Output the (x, y) coordinate of the center of the cell containing the given text.  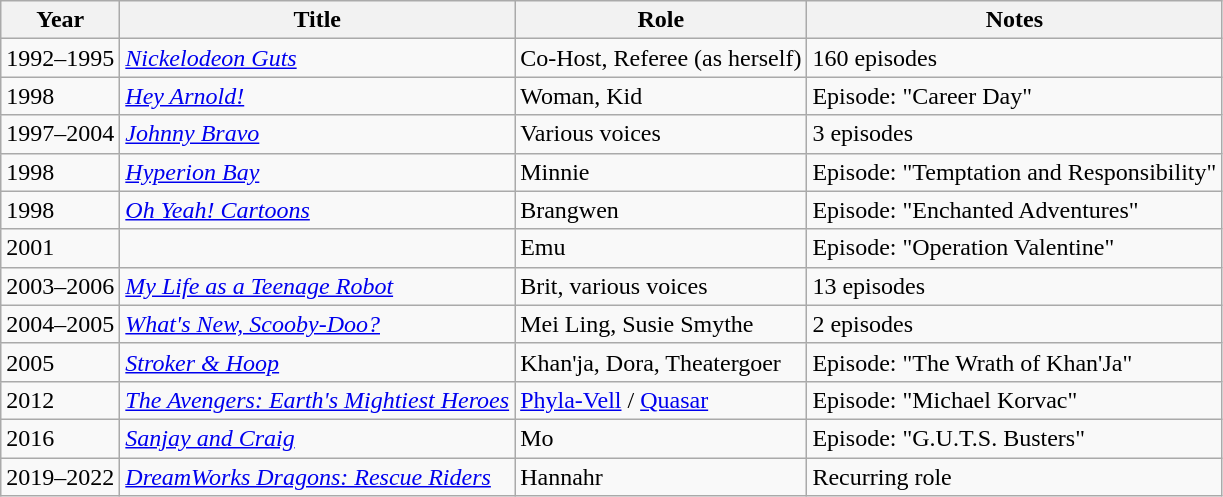
Hyperion Bay (318, 172)
Role (661, 20)
Sanjay and Craig (318, 438)
Mei Ling, Susie Smythe (661, 324)
Episode: "G.U.T.S. Busters" (1014, 438)
2001 (60, 248)
Co-Host, Referee (as herself) (661, 58)
Episode: "Michael Korvac" (1014, 400)
Oh Yeah! Cartoons (318, 210)
Mo (661, 438)
Emu (661, 248)
My Life as a Teenage Robot (318, 286)
2005 (60, 362)
Episode: "Temptation and Responsibility" (1014, 172)
2019–2022 (60, 477)
1992–1995 (60, 58)
Episode: "Career Day" (1014, 96)
Episode: "Operation Valentine" (1014, 248)
Title (318, 20)
Year (60, 20)
2 episodes (1014, 324)
13 episodes (1014, 286)
2012 (60, 400)
Minnie (661, 172)
Episode: "The Wrath of Khan'Ja" (1014, 362)
Khan'ja, Dora, Theatergoer (661, 362)
2016 (60, 438)
Stroker & Hoop (318, 362)
Johnny Bravo (318, 134)
Woman, Kid (661, 96)
Brit, various voices (661, 286)
Episode: "Enchanted Adventures" (1014, 210)
The Avengers: Earth's Mightiest Heroes (318, 400)
Notes (1014, 20)
Hey Arnold! (318, 96)
Various voices (661, 134)
Hannahr (661, 477)
Brangwen (661, 210)
Nickelodeon Guts (318, 58)
1997–2004 (60, 134)
Phyla-Vell / Quasar (661, 400)
160 episodes (1014, 58)
2004–2005 (60, 324)
DreamWorks Dragons: Rescue Riders (318, 477)
2003–2006 (60, 286)
Recurring role (1014, 477)
What's New, Scooby-Doo? (318, 324)
3 episodes (1014, 134)
